Provide the (x, y) coordinate of the cell's center where the given text is located.  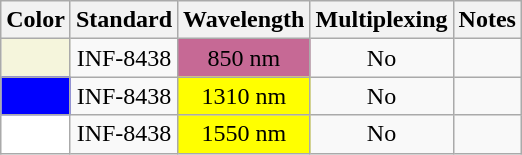
Standard (124, 20)
850 nm (244, 58)
Multiplexing (382, 20)
Wavelength (244, 20)
1310 nm (244, 96)
Color (36, 20)
1550 nm (244, 134)
Notes (487, 20)
